Detect which cell encompasses the target text, then output its [X, Y] center coordinate. 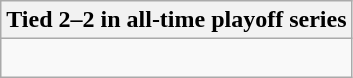
Tied 2–2 in all-time playoff series [176, 20]
